Scan for the cell matching the given text and deliver its (X, Y) coordinate at center. 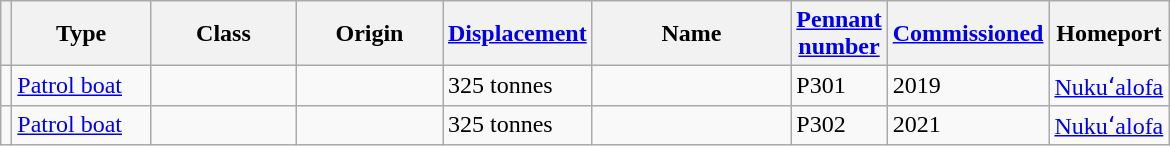
Displacement (517, 34)
Class (223, 34)
2021 (968, 125)
Homeport (1109, 34)
2019 (968, 86)
Commissioned (968, 34)
P301 (839, 86)
Origin (369, 34)
Name (692, 34)
P302 (839, 125)
Type (82, 34)
Pennant number (839, 34)
